From the cell containing the given text, extract its center point as (x, y) coordinate. 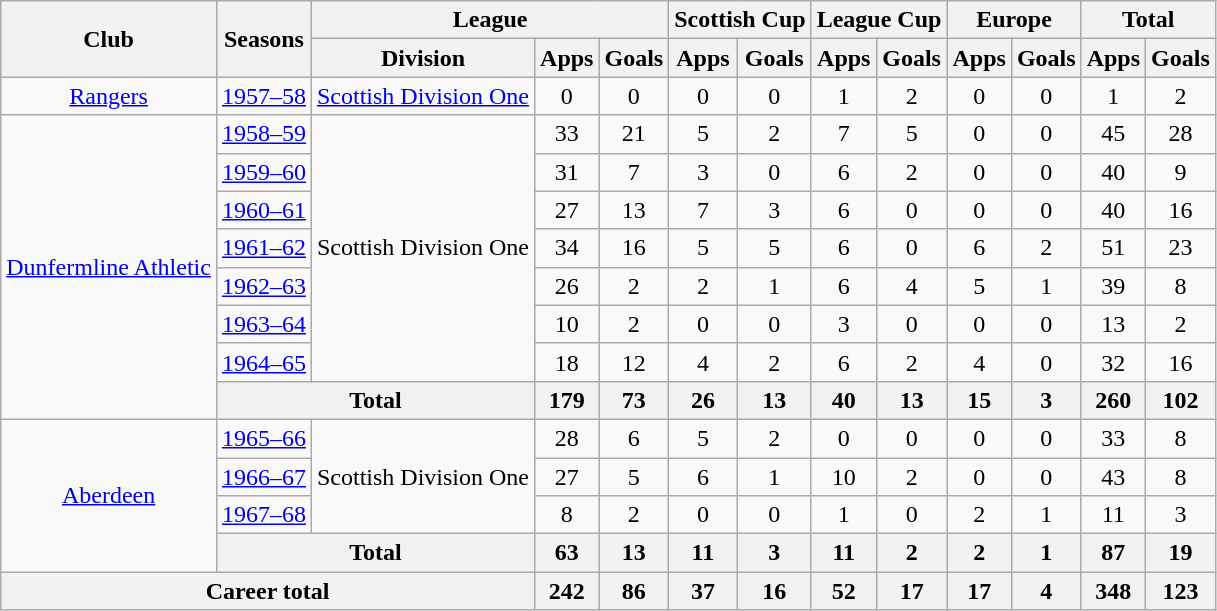
34 (567, 248)
43 (1113, 477)
348 (1113, 591)
12 (634, 362)
32 (1113, 362)
Europe (1014, 20)
37 (703, 591)
23 (1181, 248)
19 (1181, 553)
31 (567, 172)
1961–62 (264, 248)
242 (567, 591)
Division (422, 58)
45 (1113, 134)
102 (1181, 400)
87 (1113, 553)
Aberdeen (109, 495)
League (490, 20)
21 (634, 134)
18 (567, 362)
51 (1113, 248)
Career total (268, 591)
52 (844, 591)
1963–64 (264, 324)
Dunfermline Athletic (109, 267)
Rangers (109, 96)
1967–68 (264, 515)
Seasons (264, 39)
1960–61 (264, 210)
League Cup (879, 20)
1964–65 (264, 362)
1959–60 (264, 172)
1958–59 (264, 134)
Scottish Cup (740, 20)
39 (1113, 286)
1966–67 (264, 477)
179 (567, 400)
1965–66 (264, 438)
123 (1181, 591)
15 (979, 400)
63 (567, 553)
86 (634, 591)
260 (1113, 400)
Club (109, 39)
73 (634, 400)
9 (1181, 172)
1962–63 (264, 286)
1957–58 (264, 96)
